For the text-containing cell, return its midpoint in (X, Y) coordinate format. 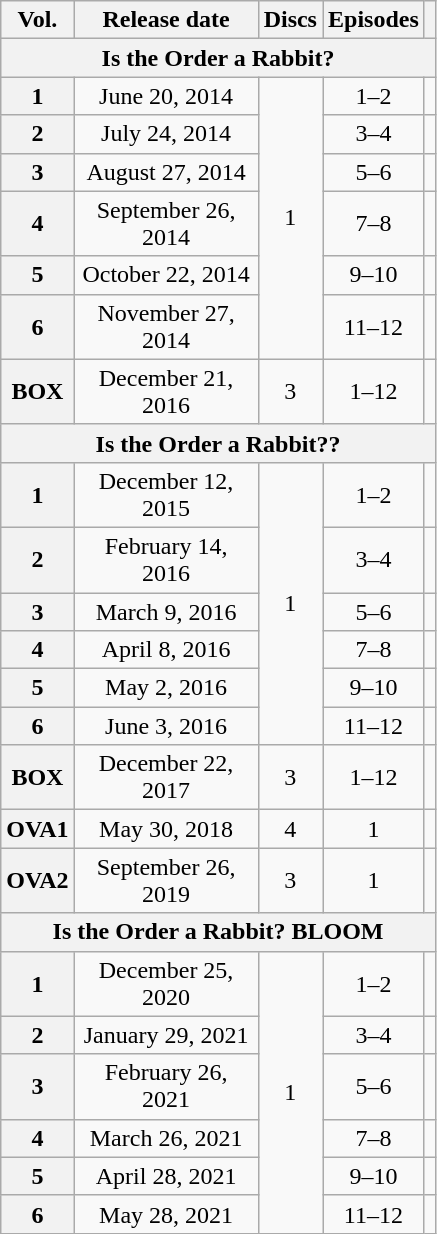
February 14, 2016 (166, 560)
March 9, 2016 (166, 611)
May 30, 2018 (166, 829)
October 22, 2014 (166, 275)
Is the Order a Rabbit? BLOOM (218, 932)
Release date (166, 20)
May 2, 2016 (166, 688)
September 26, 2014 (166, 224)
November 27, 2014 (166, 326)
OVA1 (38, 829)
Vol. (38, 20)
June 20, 2014 (166, 96)
December 22, 2017 (166, 778)
May 28, 2021 (166, 1214)
February 26, 2021 (166, 1086)
July 24, 2014 (166, 134)
April 8, 2016 (166, 650)
December 12, 2015 (166, 494)
December 21, 2016 (166, 392)
September 26, 2019 (166, 880)
Is the Order a Rabbit? (218, 58)
April 28, 2021 (166, 1176)
June 3, 2016 (166, 726)
Episodes (373, 20)
January 29, 2021 (166, 1035)
December 25, 2020 (166, 984)
Is the Order a Rabbit?? (218, 443)
Discs (290, 20)
OVA2 (38, 880)
August 27, 2014 (166, 172)
March 26, 2021 (166, 1138)
